Output the [x, y] coordinate of the center of the cell containing the given text.  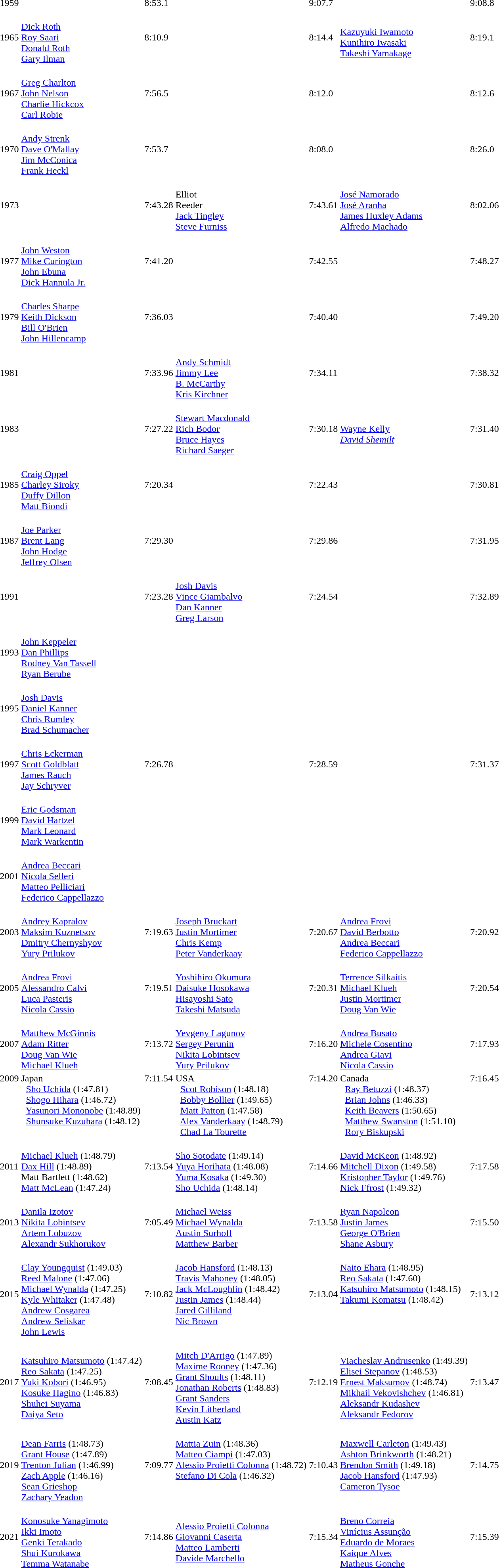
Danila IzotovNikita LobintsevArtem LobuzovAlexandr Sukhorukov [82, 1222]
Mitch D'Arrigo (1:47.89)Maxime Rooney (1:47.36)Grant Shoults (1:48.11)Jonathan Roberts (1:48.83)Grant SandersKevin LitherlandAustin Katz [241, 1382]
Stewart MacdonaldRich BodorBruce HayesRichard Saeger [241, 429]
Michael WeissMichael WynaldaAustin SurhoffMatthew Barber [241, 1222]
Dean Farris (1:48.73)Grant House (1:47.89)Trenton Julian (1:46.99)Zach Apple (1:46.16)Sean GrieshopZachary Yeadon [82, 1465]
7:28.59 [323, 764]
7:29.86 [323, 541]
Ryan NapoleonJustin JamesGeorge O'BrienShane Asbury [404, 1222]
7:13.58 [323, 1222]
Katsuhiro Matsumoto (1:47.42)Reo Sakata (1:47.25)Yuki Kobori (1:46.95)Kosuke Hagino (1:46.83)Shuhei Suyama Daiya Seto [82, 1382]
John KeppelerDan PhillipsRodney Van TassellRyan Berube [82, 652]
Josh DavisDaniel KannerChris RumleyBrad Schumacher [82, 708]
8:08.0 [323, 149]
7:40.40 [323, 317]
7:14.20 [323, 1105]
Andy StrenkDave O'MallayJim McConicaFrank Heckl [82, 149]
José NamoradoJosé AranhaJames Huxley AdamsAlfredo Machado [404, 205]
7:20.31 [323, 988]
Wayne KellyDavid Shemilt [404, 429]
Craig OppelCharley SirokyDuffy DillonMatt Biondi [82, 485]
Andrea FroviAlessandro CalviLuca PasterisNicola Cassio [82, 988]
7:08.45 [159, 1382]
Kazuyuki IwamotoKunihiro IwasakiTakeshi Yamakage [404, 37]
Andy SchmidtJimmy LeeB. McCarthyKris Kirchner [241, 373]
7:22.43 [323, 485]
7:43.61 [323, 205]
7:56.5 [159, 93]
David McKeon (1:48.92) Mitchell Dixon (1:49.58) Kristopher Taylor (1:49.76) Nick Ffrost (1:49.32) [404, 1166]
Naito Ehara (1:48.95)Reo Sakata (1:47.60)Katsuhiro Matsumoto (1:48.15)Takumi Komatsu (1:48.42) [404, 1294]
8:12.0 [323, 93]
Andrea BusatoMichele CosentinoAndrea GiaviNicola Cassio [404, 1044]
7:13.54 [159, 1166]
7:14.66 [323, 1166]
7:09.77 [159, 1465]
Andrey KapralovMaksim KuznetsovDmitry ChernyshyovYury Prilukov [82, 932]
Yevgeny LagunovSergey PeruninNikita LobintsevYury Prilukov [241, 1044]
Joseph BruckartJustin MortimerChris KempPeter Vanderkaay [241, 932]
7:43.28 [159, 205]
7:13.04 [323, 1294]
Andrea BeccariNicola SelleriMatteo PelliciariFederico Cappellazzo [82, 876]
7:26.78 [159, 764]
Maxwell Carleton (1:49.43)Ashton Brinkworth (1:48.21)Brendon Smith (1:49.18)Jacob Hansford (1:47.93)Cameron Tysoe [404, 1465]
7:13.72 [159, 1044]
7:19.63 [159, 932]
USA Scot Robison (1:48.18) Bobby Bollier (1:49.65) Matt Patton (1:47.58) Alex Vanderkaay (1:48.79) Chad La Tourette [241, 1105]
7:33.96 [159, 373]
7:12.19 [323, 1382]
Dick RothRoy SaariDonald RothGary Ilman [82, 37]
Eric GodsmanDavid HartzelMark LeonardMark Warkentin [82, 820]
Greg CharltonJohn NelsonCharlie HickcoxCarl Robie [82, 93]
Japan Sho Uchida (1:47.81) Shogo Hihara (1:46.72) Yasunori Mononobe (1:48.89) Shunsuke Kuzuhara (1:48.12) [82, 1105]
7:11.54 [159, 1105]
Michael Klueh (1:48.79)Dax Hill (1:48.89)Matt Bartlett (1:48.62) Matt McLean (1:47.24) [82, 1166]
Clay Youngquist (1:49.03)Reed Malone (1:47.06)Michael Wynalda (1:47.25)Kyle Whitaker (1:47.48)Andrew CosgareaAndrew SeliskarJohn Lewis [82, 1294]
7:29.30 [159, 541]
John WestonMike CuringtonJohn EbunaDick Hannula Jr. [82, 261]
7:53.7 [159, 149]
7:34.11 [323, 373]
Mattia Zuin (1:48.36)Matteo Ciampi (1:47.03)Alessio Proietti Colonna (1:48.72)Stefano Di Cola (1:46.32) [241, 1465]
7:36.03 [159, 317]
7:42.55 [323, 261]
Jacob Hansford (1:48.13)Travis Mahoney (1:48.05)Jack McLoughlin (1:48.42)Justin James (1:48.44)Jared GillilandNic Brown [241, 1294]
Viacheslav Andrusenko (1:49.39)Elisei Stepanov (1:48.53)Ernest Maksumov (1:48.74)Mikhail Vekovishchev (1:46.81)Aleksandr KudashevAleksandr Fedorov [404, 1382]
Terrence SilkaitisMichael KluehJustin MortimerDoug Van Wie [404, 988]
7:41.20 [159, 261]
Andrea FroviDavid BerbottoAndrea BeccariFederico Cappellazzo [404, 932]
7:23.28 [159, 596]
7:16.20 [323, 1044]
7:20.34 [159, 485]
Charles SharpeKeith DicksonBill O'BrienJohn Hillencamp [82, 317]
7:27.22 [159, 429]
Josh DavisVince GiambalvoDan KannerGreg Larson [241, 596]
7:24.54 [323, 596]
7:19.51 [159, 988]
7:10.82 [159, 1294]
Sho Sotodate (1:49.14) Yuya Horihata (1:48.08) Yuma Kosaka (1:49.30) Sho Uchida (1:48.14) [241, 1166]
7:05.49 [159, 1222]
7:10.43 [323, 1465]
7:20.67 [323, 932]
7:30.18 [323, 429]
8:14.4 [323, 37]
Canada Ray Betuzzi (1:48.37) Brian Johns (1:46.33) Keith Beavers (1:50.65) Matthew Swanston (1:51.10) Rory Biskupski [404, 1105]
Matthew McGinnisAdam RitterDoug Van WieMichael Klueh [82, 1044]
ElliotReederJack TingleySteve Furniss [241, 205]
Joe ParkerBrent LangJohn HodgeJeffrey Olsen [82, 541]
Chris EckermanScott GoldblattJames RauchJay Schryver [82, 764]
8:10.9 [159, 37]
Yoshihiro OkumuraDaisuke HosokawaHisayoshi SatoTakeshi Matsuda [241, 988]
